For the text-containing cell, return its midpoint in [X, Y] coordinate format. 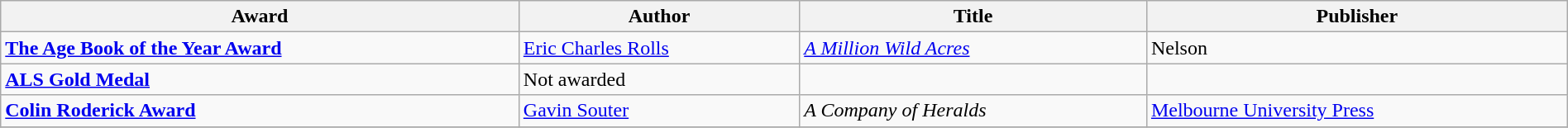
Eric Charles Rolls [658, 48]
A Million Wild Acres [973, 48]
Nelson [1356, 48]
Gavin Souter [658, 111]
ALS Gold Medal [260, 79]
Author [658, 17]
Not awarded [658, 79]
Publisher [1356, 17]
Award [260, 17]
Melbourne University Press [1356, 111]
Colin Roderick Award [260, 111]
A Company of Heralds [973, 111]
The Age Book of the Year Award [260, 48]
Title [973, 17]
